Return (X, Y) of the center of cell containing provided text 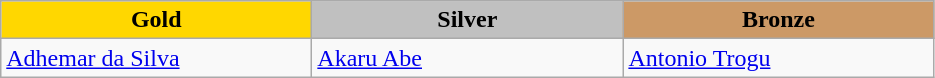
Akaru Abe (468, 58)
Adhemar da Silva (156, 58)
Gold (156, 20)
Antonio Trogu (778, 58)
Bronze (778, 20)
Silver (468, 20)
